Locate the cell with the specified text and output its (x, y) center coordinate. 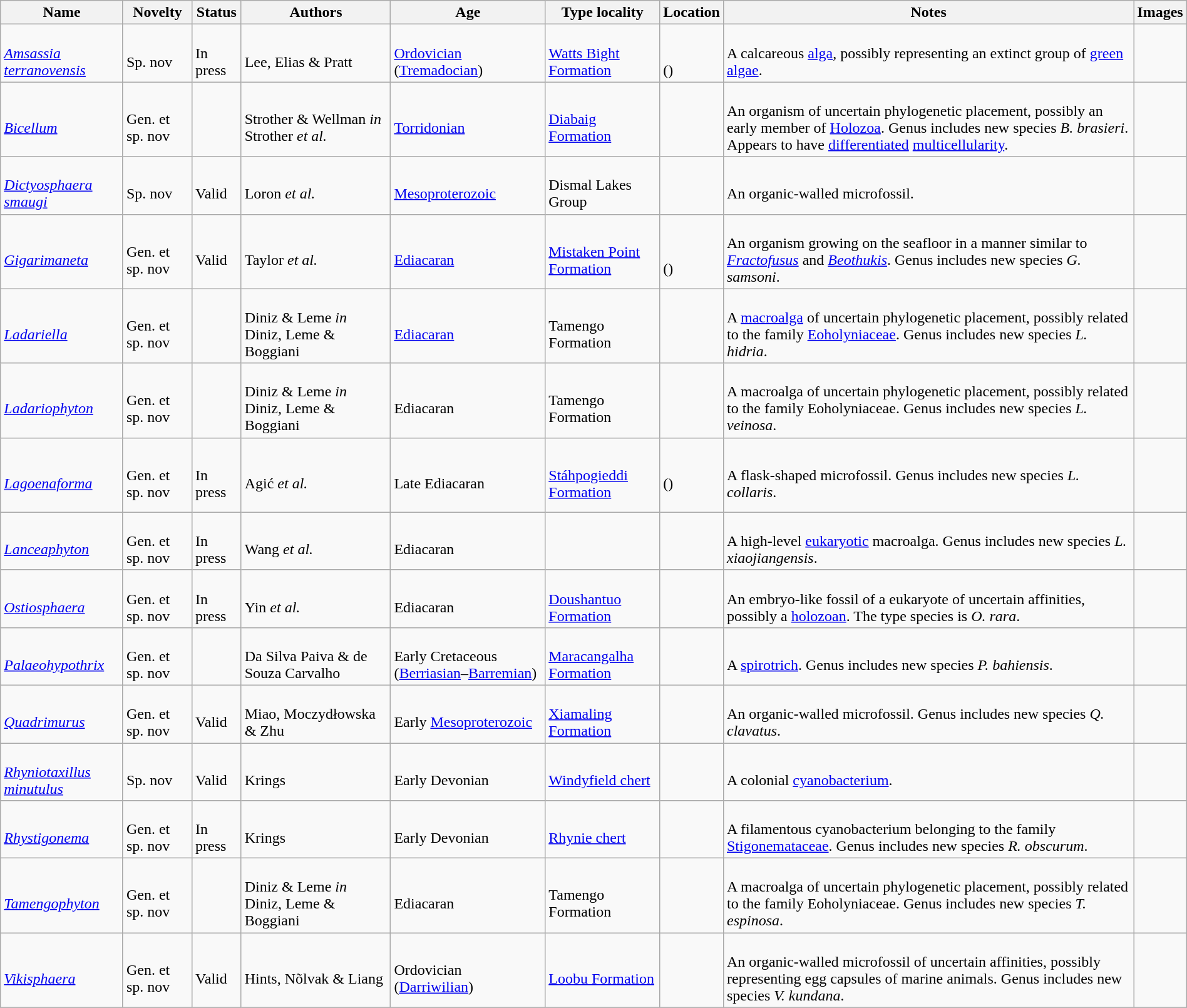
Palaeohypothrix (62, 656)
A macroalga of uncertain phylogenetic placement, possibly related to the family Eoholyniaceae. Genus includes new species L. hidria. (928, 326)
Name (62, 13)
Xiamaling Formation (602, 714)
An organic-walled microfossil. Genus includes new species Q. clavatus. (928, 714)
Novelty (157, 13)
Watts Bight Formation (602, 53)
A high-level eukaryotic macroalga. Genus includes new species L. xiaojiangensis. (928, 541)
An organic-walled microfossil of uncertain affinities, possibly representing egg capsules of marine animals. Genus includes new species V. kundana. (928, 970)
Hints, Nõlvak & Liang (316, 970)
Gigarimaneta (62, 252)
Lagoenaforma (62, 475)
Yin et al. (316, 599)
Early Cretaceous (Berriasian–Barremian) (468, 656)
Location (692, 13)
Early Mesoproterozoic (468, 714)
Images (1160, 13)
Notes (928, 13)
Da Silva Paiva & de Souza Carvalho (316, 656)
Stáhpogieddi Formation (602, 475)
Mesoproterozoic (468, 185)
A macroalga of uncertain phylogenetic placement, possibly related to the family Eoholyniaceae. Genus includes new species L. veinosa. (928, 401)
Rhyniotaxillus minutulus (62, 771)
Loobu Formation (602, 970)
Loron et al. (316, 185)
Type locality (602, 13)
Bicellum (62, 119)
Doushantuo Formation (602, 599)
Torridonian (468, 119)
Lee, Elias & Pratt (316, 53)
Vikisphaera (62, 970)
An organic-walled microfossil. (928, 185)
A colonial cyanobacterium. (928, 771)
An organism growing on the seafloor in a manner similar to Fractofusus and Beothukis. Genus includes new species G. samsoni. (928, 252)
An embryo-like fossil of a eukaryote of uncertain affinities, possibly a holozoan. The type species is O. rara. (928, 599)
A filamentous cyanobacterium belonging to the family Stigonemataceae. Genus includes new species R. obscurum. (928, 830)
Mistaken Point Formation (602, 252)
Age (468, 13)
Taylor et al. (316, 252)
Ladariophyton (62, 401)
Late Ediacaran (468, 475)
Agić et al. (316, 475)
Ordovician (Tremadocian) (468, 53)
A calcareous alga, possibly representing an extinct group of green algae. (928, 53)
A spirotrich. Genus includes new species P. bahiensis. (928, 656)
Strother & Wellman in Strother et al. (316, 119)
Ladariella (62, 326)
Diabaig Formation (602, 119)
Maracangalha Formation (602, 656)
Ostiosphaera (62, 599)
Authors (316, 13)
Rhystigonema (62, 830)
Miao, Moczydłowska & Zhu (316, 714)
A flask-shaped microfossil. Genus includes new species L. collaris. (928, 475)
A macroalga of uncertain phylogenetic placement, possibly related to the family Eoholyniaceae. Genus includes new species T. espinosa. (928, 895)
Lanceaphyton (62, 541)
Dictyosphaera smaugi (62, 185)
Rhynie chert (602, 830)
Windyfield chert (602, 771)
Amsassia terranovensis (62, 53)
Ordovician (Darriwilian) (468, 970)
Quadrimurus (62, 714)
Wang et al. (316, 541)
Status (217, 13)
Dismal Lakes Group (602, 185)
Tamengophyton (62, 895)
